Extract the (x, y) coordinate from the center of the cell holding the provided text.  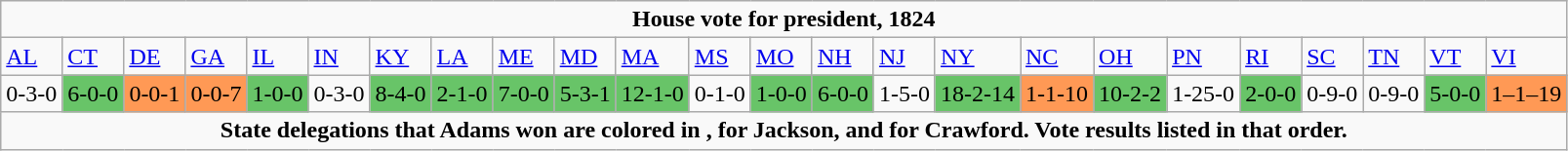
NC (1058, 57)
OH (1130, 57)
0-0-1 (154, 94)
RI (1270, 57)
2-1-0 (462, 94)
MS (720, 57)
IL (277, 57)
1-1-10 (1058, 94)
TN (1393, 57)
MA (652, 57)
VT (1456, 57)
LA (462, 57)
House vote for president, 1824 (784, 19)
ME (523, 57)
NY (978, 57)
0-1-0 (720, 94)
NJ (904, 57)
0-0-7 (217, 94)
CT (94, 57)
7-0-0 (523, 94)
PN (1204, 57)
DE (154, 57)
1–1–19 (1526, 94)
1-25-0 (1204, 94)
SC (1333, 57)
MD (585, 57)
State delegations that Adams won are colored in , for Jackson, and for Crawford. Vote results listed in that order. (784, 131)
KY (400, 57)
5-0-0 (1456, 94)
10-2-2 (1130, 94)
12-1-0 (652, 94)
1-5-0 (904, 94)
5-3-1 (585, 94)
IN (340, 57)
AL (31, 57)
GA (217, 57)
18-2-14 (978, 94)
VI (1526, 57)
2-0-0 (1270, 94)
MO (781, 57)
NH (843, 57)
8-4-0 (400, 94)
